Provide the [X, Y] coordinate of the cell's center where the given text is located.  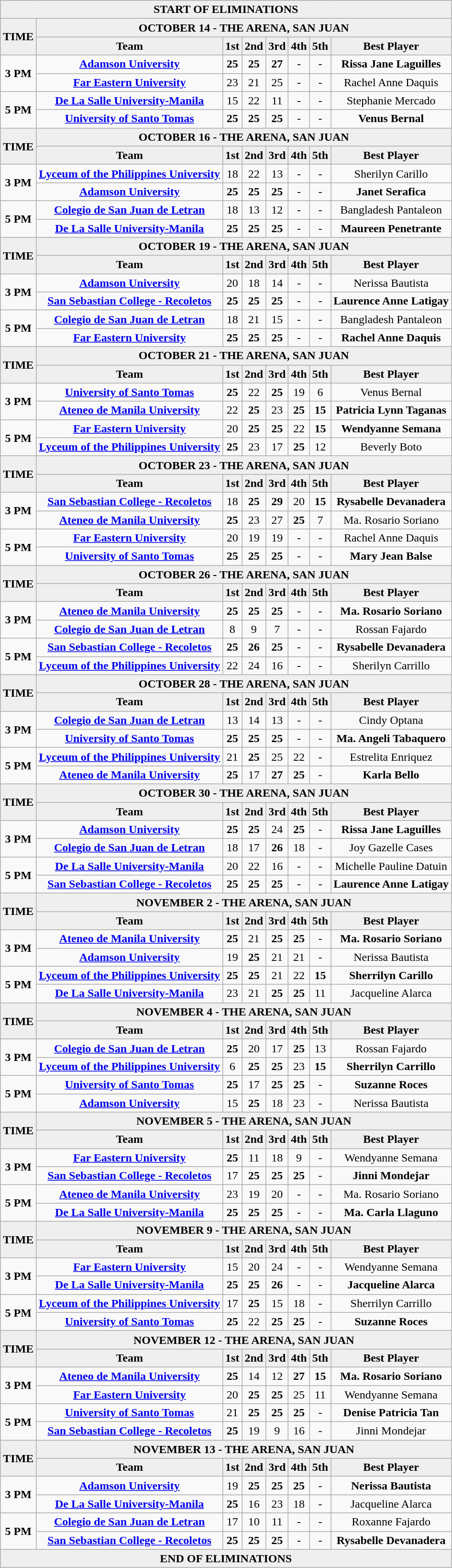
NOVEMBER 5 - THE ARENA, SAN JUAN [244, 1121]
OCTOBER 14 - THE ARENA, SAN JUAN [244, 28]
Denise Patricia Tan [391, 1413]
10 [254, 1522]
END OF ELIMINATIONS [226, 1558]
START OF ELIMINATIONS [226, 10]
Sherrilyn Carillo [391, 975]
Karla Bello [391, 775]
Patricia Lynn Taganas [391, 410]
8 [232, 629]
Maureen Penetrante [391, 228]
OCTOBER 21 - THE ARENA, SAN JUAN [244, 356]
Joy Gazelle Cases [391, 848]
Michelle Pauline Datuin [391, 866]
Beverly Boto [391, 447]
Mary Jean Balse [391, 556]
Roxanne Fajardo [391, 1522]
OCTOBER 28 - THE ARENA, SAN JUAN [244, 684]
NOVEMBER 2 - THE ARENA, SAN JUAN [244, 902]
Janet Serafica [391, 192]
Ma. Angeli Tabaquero [391, 738]
Estrelita Enriquez [391, 756]
Sherilyn Carrillo [391, 666]
OCTOBER 30 - THE ARENA, SAN JUAN [244, 793]
OCTOBER 16 - THE ARENA, SAN JUAN [244, 137]
Cindy Optana [391, 720]
NOVEMBER 13 - THE ARENA, SAN JUAN [244, 1449]
NOVEMBER 12 - THE ARENA, SAN JUAN [244, 1340]
NOVEMBER 9 - THE ARENA, SAN JUAN [244, 1230]
OCTOBER 23 - THE ARENA, SAN JUAN [244, 465]
Stephanie Mercado [391, 101]
NOVEMBER 4 - THE ARENA, SAN JUAN [244, 1012]
Ma. Carla Llaguno [391, 1212]
29 [277, 501]
Sherilyn Carillo [391, 173]
OCTOBER 26 - THE ARENA, SAN JUAN [244, 575]
OCTOBER 19 - THE ARENA, SAN JUAN [244, 247]
